Pinpoint the cell where the given text exists, returning its [x, y] midpoint coordinate. 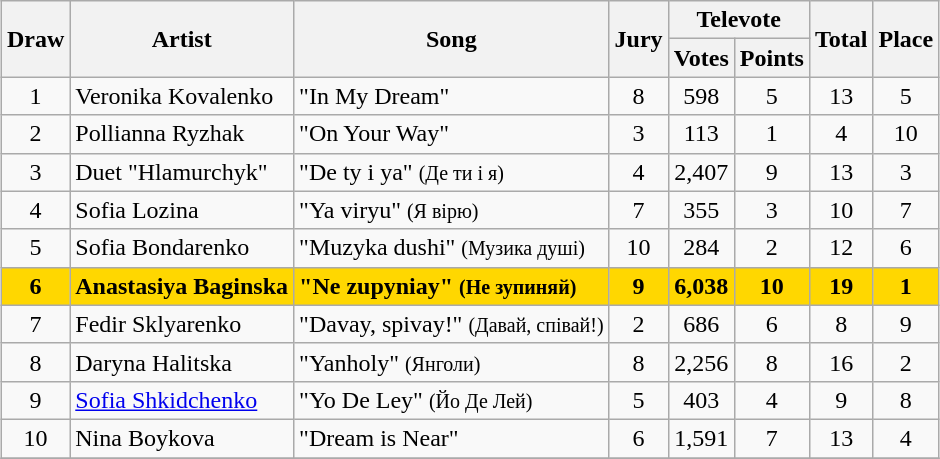
Sofia Lozina [182, 210]
Nina Boykova [182, 438]
Place [906, 39]
Sofia Bondarenko [182, 248]
Total [841, 39]
"Davay, spivay!" (Давай, співай!) [452, 324]
"Ya viryu" (Я вірю) [452, 210]
"Dream is Near" [452, 438]
Daryna Halitska [182, 362]
Televote [738, 20]
113 [701, 134]
Anastasiya Baginska [182, 286]
403 [701, 400]
Sofia Shkidchenko [182, 400]
"De ty i ya" (Де ти і я) [452, 172]
Votes [701, 58]
686 [701, 324]
2,407 [701, 172]
Fedir Sklyarenko [182, 324]
Artist [182, 39]
1,591 [701, 438]
Veronika Kovalenko [182, 96]
Duet "Hlamurchyk" [182, 172]
Jury [638, 39]
Pollianna Ryzhak [182, 134]
284 [701, 248]
598 [701, 96]
2,256 [701, 362]
"Yo De Ley" (Йо Де Лей) [452, 400]
16 [841, 362]
Song [452, 39]
355 [701, 210]
19 [841, 286]
"Ne zupyniay" (Не зупиняй) [452, 286]
"Muzyka dushi" (Музика душі) [452, 248]
12 [841, 248]
"On Your Way" [452, 134]
Draw [35, 39]
Points [772, 58]
"In My Dream" [452, 96]
"Yanholy" (Янголи) [452, 362]
6,038 [701, 286]
